Determine the (x, y) coordinate at the center of the cell enclosing the given text.  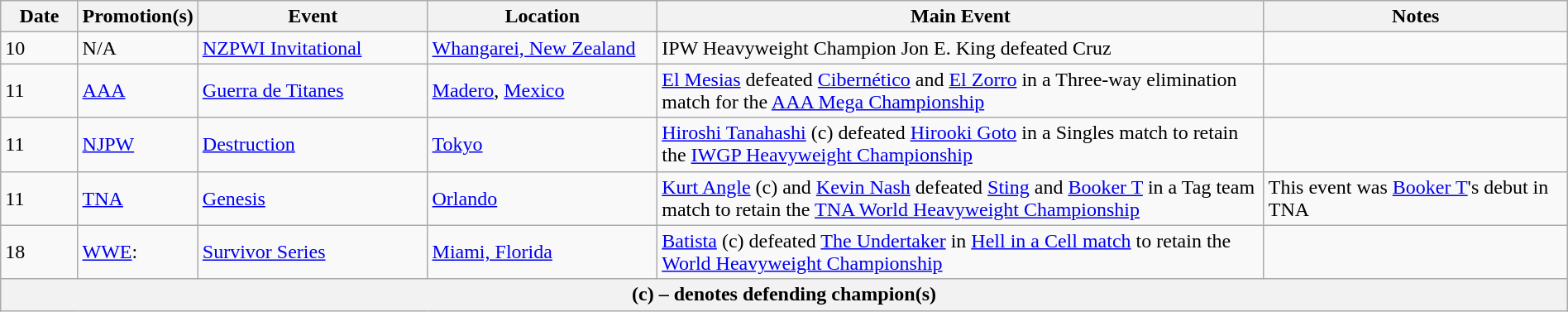
18 (40, 252)
Orlando (543, 199)
AAA (137, 91)
Kurt Angle (c) and Kevin Nash defeated Sting and Booker T in a Tag team match to retain the TNA World Heavyweight Championship (961, 199)
Whangarei, New Zealand (543, 48)
Hiroshi Tanahashi (c) defeated Hirooki Goto in a Singles match to retain the IWGP Heavyweight Championship (961, 144)
Location (543, 17)
Promotion(s) (137, 17)
TNA (137, 199)
Date (40, 17)
Miami, Florida (543, 252)
Guerra de Titanes (313, 91)
Main Event (961, 17)
Batista (c) defeated The Undertaker in Hell in a Cell match to retain the World Heavyweight Championship (961, 252)
NJPW (137, 144)
Event (313, 17)
El Mesias defeated Cibernético and El Zorro in a Three-way elimination match for the AAA Mega Championship (961, 91)
NZPWI Invitational (313, 48)
Notes (1416, 17)
N/A (137, 48)
Survivor Series (313, 252)
Tokyo (543, 144)
Destruction (313, 144)
(c) – denotes defending champion(s) (784, 295)
10 (40, 48)
Madero, Mexico (543, 91)
IPW Heavyweight Champion Jon E. King defeated Cruz (961, 48)
WWE: (137, 252)
This event was Booker T's debut in TNA (1416, 199)
Genesis (313, 199)
